Return (X, Y) of the center of cell containing provided text 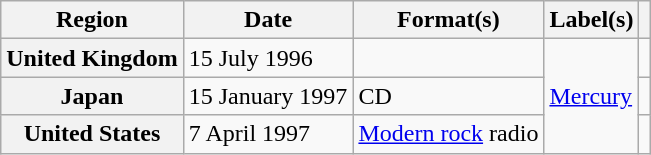
CD (448, 96)
United States (92, 134)
Date (268, 20)
Format(s) (448, 20)
Modern rock radio (448, 134)
15 January 1997 (268, 96)
Label(s) (592, 20)
United Kingdom (92, 58)
7 April 1997 (268, 134)
15 July 1996 (268, 58)
Mercury (592, 96)
Japan (92, 96)
Region (92, 20)
